Locate the cell with the specified text and output its (x, y) center coordinate. 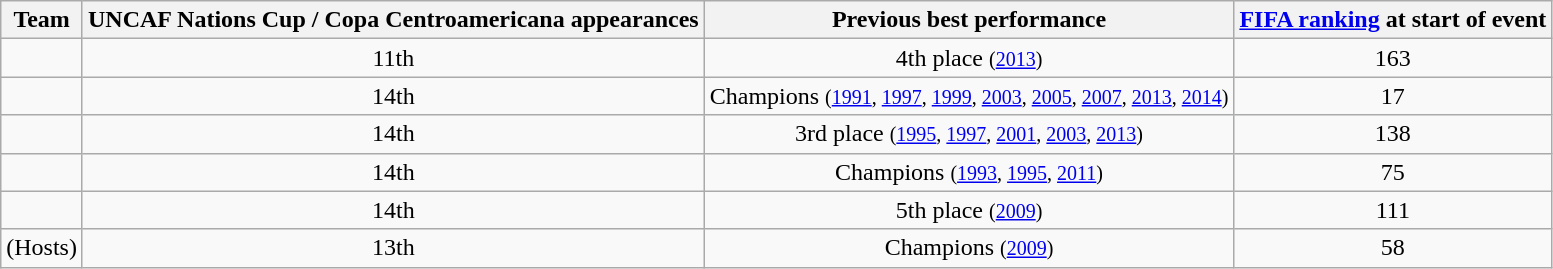
111 (1393, 210)
UNCAF Nations Cup / Copa Centroamericana appearances (393, 20)
138 (1393, 134)
13th (393, 248)
17 (1393, 96)
Previous best performance (969, 20)
11th (393, 58)
4th place (2013) (969, 58)
75 (1393, 172)
Champions (1993, 1995, 2011) (969, 172)
58 (1393, 248)
3rd place (1995, 1997, 2001, 2003, 2013) (969, 134)
(Hosts) (42, 248)
5th place (2009) (969, 210)
Champions (1991, 1997, 1999, 2003, 2005, 2007, 2013, 2014) (969, 96)
Champions (2009) (969, 248)
163 (1393, 58)
FIFA ranking at start of event (1393, 20)
Team (42, 20)
